For the text-containing cell, return its midpoint in [x, y] coordinate format. 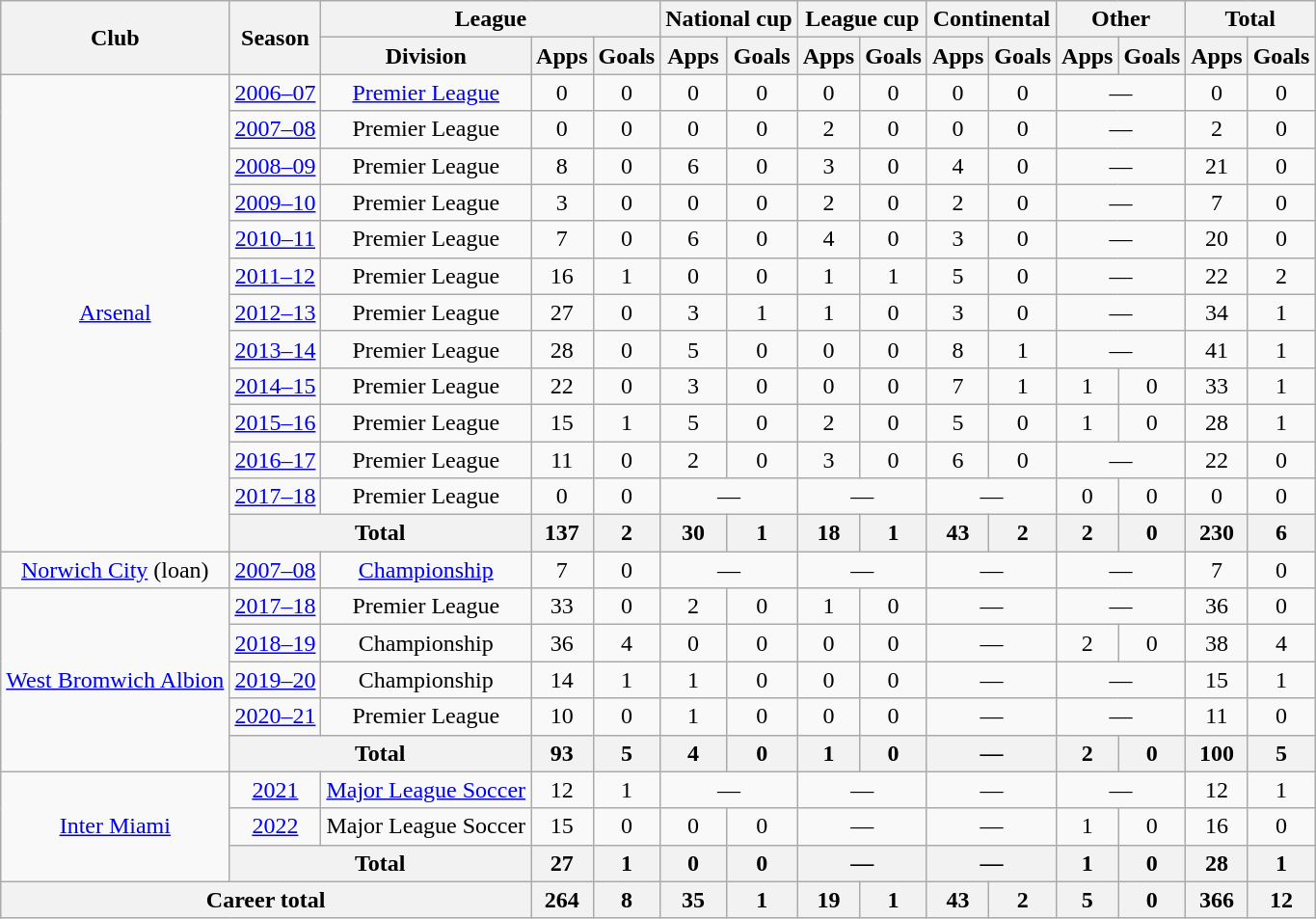
Season [276, 38]
30 [693, 533]
21 [1217, 166]
35 [693, 900]
2020–21 [276, 716]
41 [1217, 349]
93 [562, 753]
2011–12 [276, 276]
National cup [729, 19]
2010–11 [276, 239]
Norwich City (loan) [116, 570]
2006–07 [276, 93]
2013–14 [276, 349]
League [491, 19]
230 [1217, 533]
2019–20 [276, 680]
Other [1121, 19]
38 [1217, 643]
2022 [276, 826]
264 [562, 900]
2014–15 [276, 386]
2015–16 [276, 422]
2016–17 [276, 460]
Division [426, 56]
2012–13 [276, 312]
100 [1217, 753]
Career total [266, 900]
Club [116, 38]
10 [562, 716]
20 [1217, 239]
19 [828, 900]
14 [562, 680]
2008–09 [276, 166]
2018–19 [276, 643]
Inter Miami [116, 826]
2021 [276, 790]
Arsenal [116, 312]
137 [562, 533]
League cup [862, 19]
18 [828, 533]
34 [1217, 312]
Continental [991, 19]
366 [1217, 900]
2009–10 [276, 203]
West Bromwich Albion [116, 680]
